Pinpoint the cell where the given text exists, returning its [x, y] midpoint coordinate. 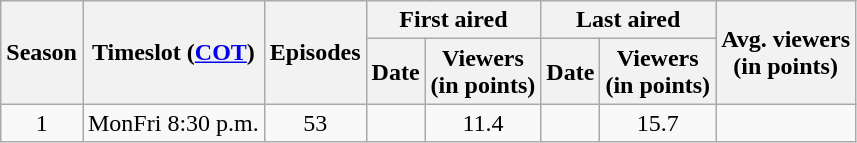
Season [42, 52]
1 [42, 123]
15.7 [658, 123]
Last aired [628, 20]
11.4 [483, 123]
Episodes [315, 52]
First aired [454, 20]
MonFri 8:30 p.m. [173, 123]
53 [315, 123]
Timeslot (COT) [173, 52]
Avg. viewers(in points) [786, 52]
